Locate the cell with the specified text and output its (x, y) center coordinate. 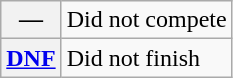
— (31, 20)
DNF (31, 58)
Did not compete (146, 20)
Did not finish (146, 58)
